Return the (X, Y) coordinate for the center point of the cell that contains the specified text.  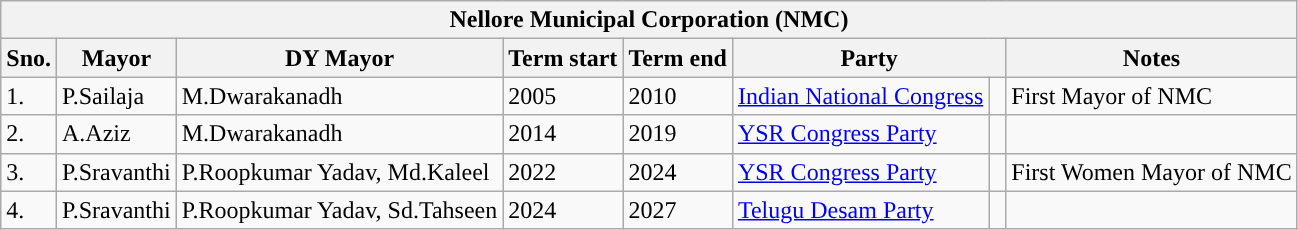
Sno. (29, 58)
1. (29, 96)
P.Roopkumar Yadav, Md.Kaleel (339, 172)
4. (29, 210)
2005 (563, 96)
P.Roopkumar Yadav, Sd.Tahseen (339, 210)
DY Mayor (339, 58)
First Women Mayor of NMC (1152, 172)
2022 (563, 172)
Telugu Desam Party (860, 210)
2019 (678, 134)
2014 (563, 134)
Party (868, 58)
Nellore Municipal Corporation (NMC) (649, 20)
Indian National Congress (860, 96)
2. (29, 134)
2027 (678, 210)
2010 (678, 96)
P.Sailaja (117, 96)
3. (29, 172)
A.Aziz (117, 134)
First Mayor of NMC (1152, 96)
Term end (678, 58)
Mayor (117, 58)
Term start (563, 58)
Notes (1152, 58)
